Extract the [x, y] coordinate from the center of the cell holding the provided text.  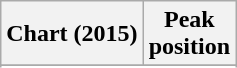
Peakposition [189, 34]
Chart (2015) [72, 34]
